Capture the cell that displays the provided text and extract its (x, y) central coordinate. 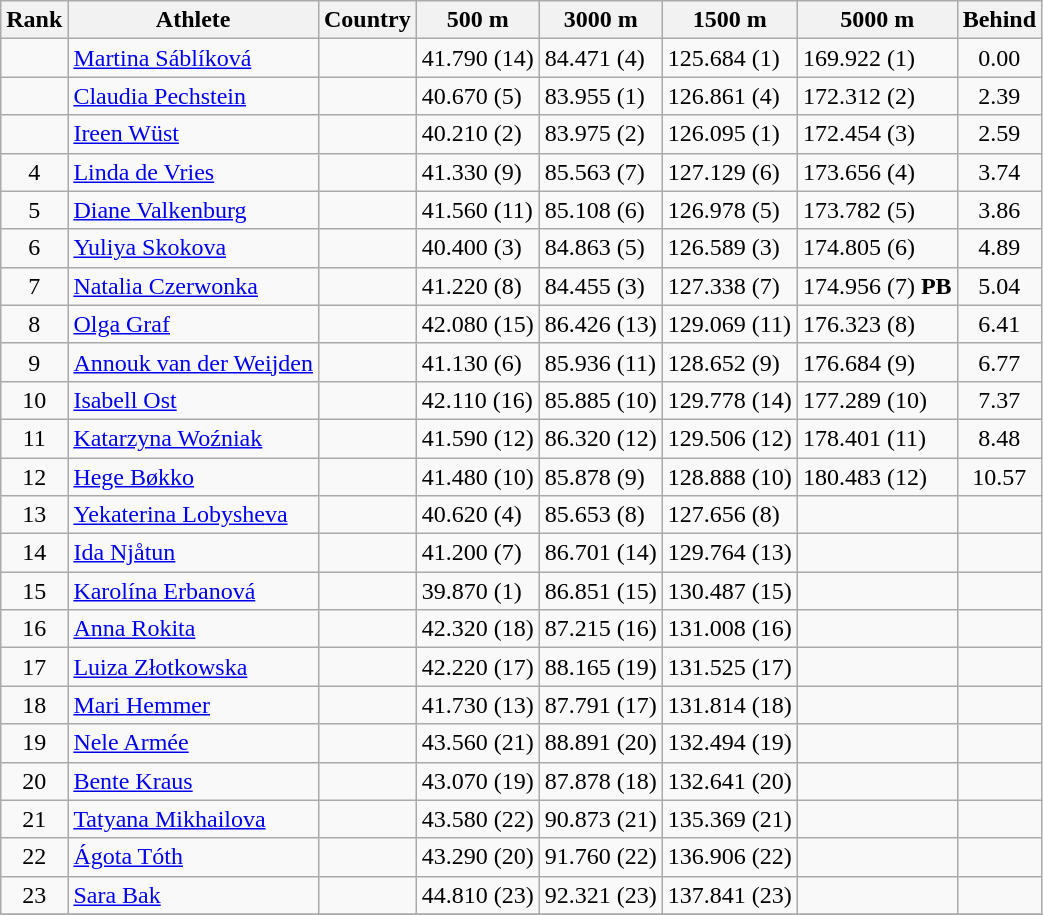
85.653 (8) (600, 515)
13 (34, 515)
Rank (34, 20)
125.684 (1) (730, 58)
2.39 (999, 96)
3.86 (999, 210)
85.936 (11) (600, 362)
86.851 (15) (600, 591)
131.814 (18) (730, 705)
131.525 (17) (730, 667)
84.863 (5) (600, 248)
15 (34, 591)
173.782 (5) (877, 210)
Diane Valkenburg (194, 210)
0.00 (999, 58)
136.906 (22) (730, 857)
Ida Njåtun (194, 553)
2.59 (999, 134)
Martina Sáblíková (194, 58)
87.215 (16) (600, 629)
500 m (478, 20)
173.656 (4) (877, 172)
86.320 (12) (600, 438)
129.778 (14) (730, 400)
Linda de Vries (194, 172)
4 (34, 172)
42.220 (17) (478, 667)
3.74 (999, 172)
Katarzyna Woźniak (194, 438)
88.165 (19) (600, 667)
92.321 (23) (600, 895)
20 (34, 781)
Ireen Wüst (194, 134)
86.701 (14) (600, 553)
169.922 (1) (877, 58)
Tatyana Mikhailova (194, 819)
17 (34, 667)
174.956 (7) PB (877, 286)
178.401 (11) (877, 438)
130.487 (15) (730, 591)
Yuliya Skokova (194, 248)
3000 m (600, 20)
128.888 (10) (730, 477)
176.323 (8) (877, 324)
43.290 (20) (478, 857)
14 (34, 553)
40.210 (2) (478, 134)
131.008 (16) (730, 629)
8 (34, 324)
1500 m (730, 20)
84.471 (4) (600, 58)
44.810 (23) (478, 895)
87.878 (18) (600, 781)
Isabell Ost (194, 400)
41.590 (12) (478, 438)
129.069 (11) (730, 324)
83.975 (2) (600, 134)
172.312 (2) (877, 96)
Behind (999, 20)
90.873 (21) (600, 819)
5 (34, 210)
43.580 (22) (478, 819)
85.878 (9) (600, 477)
126.978 (5) (730, 210)
41.790 (14) (478, 58)
180.483 (12) (877, 477)
Karolína Erbanová (194, 591)
41.200 (7) (478, 553)
Natalia Czerwonka (194, 286)
39.870 (1) (478, 591)
172.454 (3) (877, 134)
10 (34, 400)
10.57 (999, 477)
41.480 (10) (478, 477)
Bente Kraus (194, 781)
11 (34, 438)
43.560 (21) (478, 743)
85.108 (6) (600, 210)
6 (34, 248)
41.330 (9) (478, 172)
22 (34, 857)
Claudia Pechstein (194, 96)
91.760 (22) (600, 857)
126.589 (3) (730, 248)
176.684 (9) (877, 362)
86.426 (13) (600, 324)
Ágota Tóth (194, 857)
137.841 (23) (730, 895)
5.04 (999, 286)
132.641 (20) (730, 781)
42.110 (16) (478, 400)
41.560 (11) (478, 210)
83.955 (1) (600, 96)
8.48 (999, 438)
85.885 (10) (600, 400)
Yekaterina Lobysheva (194, 515)
41.730 (13) (478, 705)
41.220 (8) (478, 286)
Country (367, 20)
6.77 (999, 362)
87.791 (17) (600, 705)
Hege Bøkko (194, 477)
18 (34, 705)
19 (34, 743)
85.563 (7) (600, 172)
4.89 (999, 248)
135.369 (21) (730, 819)
88.891 (20) (600, 743)
40.620 (4) (478, 515)
177.289 (10) (877, 400)
127.656 (8) (730, 515)
127.338 (7) (730, 286)
Olga Graf (194, 324)
Nele Armée (194, 743)
Anna Rokita (194, 629)
126.861 (4) (730, 96)
174.805 (6) (877, 248)
129.764 (13) (730, 553)
7.37 (999, 400)
40.400 (3) (478, 248)
23 (34, 895)
127.129 (6) (730, 172)
128.652 (9) (730, 362)
41.130 (6) (478, 362)
43.070 (19) (478, 781)
Annouk van der Weijden (194, 362)
Mari Hemmer (194, 705)
132.494 (19) (730, 743)
7 (34, 286)
129.506 (12) (730, 438)
12 (34, 477)
42.080 (15) (478, 324)
9 (34, 362)
Athlete (194, 20)
42.320 (18) (478, 629)
21 (34, 819)
5000 m (877, 20)
16 (34, 629)
Sara Bak (194, 895)
Luiza Złotkowska (194, 667)
126.095 (1) (730, 134)
6.41 (999, 324)
84.455 (3) (600, 286)
40.670 (5) (478, 96)
